Return [X, Y] of the center of cell containing provided text 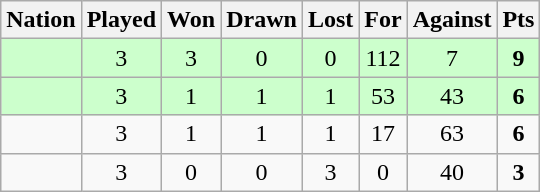
For [383, 20]
Won [192, 20]
Nation [41, 20]
17 [383, 134]
63 [452, 134]
43 [452, 96]
Drawn [262, 20]
Pts [518, 20]
7 [452, 58]
9 [518, 58]
Played [121, 20]
53 [383, 96]
40 [452, 172]
112 [383, 58]
Lost [330, 20]
Against [452, 20]
